Scan for the cell matching the given text and deliver its [X, Y] coordinate at center. 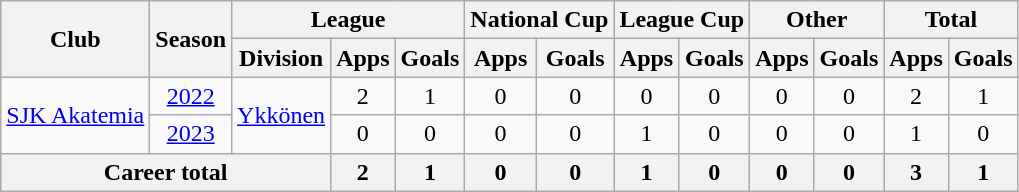
SJK Akatemia [76, 115]
National Cup [540, 20]
Career total [166, 172]
2022 [191, 96]
League [348, 20]
League Cup [682, 20]
Season [191, 39]
Total [951, 20]
Division [282, 58]
Ykkönen [282, 115]
2023 [191, 134]
Other [817, 20]
Club [76, 39]
3 [916, 172]
